Scan for the cell matching the given text and deliver its [X, Y] coordinate at center. 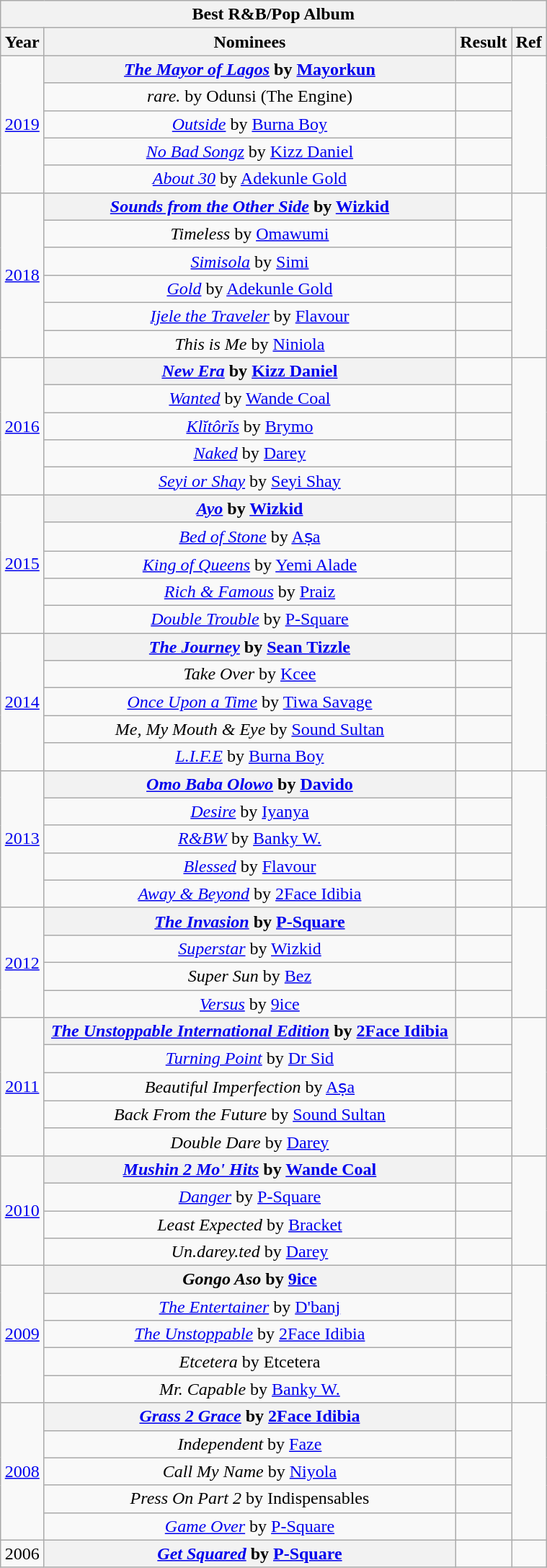
Gongo Aso by 9ice [249, 1279]
Back From the Future by Sound Sultan [249, 1114]
Beautiful Imperfection by Aṣa [249, 1087]
2012 [22, 962]
Ayo by Wizkid [249, 508]
The Mayor of Lagos by Mayorkun [249, 69]
Ijele the Traveler by Flavour [249, 316]
Once Upon a Time by Tiwa Savage [249, 702]
About 30 by Adekunle Gold [249, 179]
The Invasion by P-Square [249, 921]
Ref [529, 42]
2013 [22, 839]
Independent by Faze [249, 1444]
2018 [22, 275]
Super Sun by Bez [249, 976]
Press On Part 2 by Indispensables [249, 1499]
Away & Beyond by 2Face Idibia [249, 894]
Take Over by Kcee [249, 674]
Versus by 9ice [249, 1003]
New Era by Kizz Daniel [249, 371]
Superstar by Wizkid [249, 948]
Call My Name by Niyola [249, 1471]
L.I.F.E by Burna Boy [249, 757]
Un.darey.ted by Darey [249, 1252]
rare. by Odunsi (The Engine) [249, 97]
The Entertainer by D'banj [249, 1307]
2016 [22, 426]
Naked by Darey [249, 454]
Timeless by Omawumi [249, 234]
Omo Baba Olowo by Davido [249, 784]
Best R&B/Pop Album [274, 14]
Danger by P-Square [249, 1197]
Bed of Stone by Aṣa [249, 537]
2015 [22, 564]
No Bad Songz by Kizz Daniel [249, 151]
Outside by Burna Boy [249, 124]
Wanted by Wande Coal [249, 399]
Turning Point by Dr Sid [249, 1059]
Simisola by Simi [249, 261]
Nominees [249, 42]
R&BW by Banky W. [249, 839]
Least Expected by Bracket [249, 1224]
Sounds from the Other Side by Wizkid [249, 206]
Double Dare by Darey [249, 1142]
2006 [22, 1554]
Result [484, 42]
Etcetera by Etcetera [249, 1362]
Klĭtôrĭs by Brymo [249, 426]
2011 [22, 1087]
Year [22, 42]
Gold by Adekunle Gold [249, 289]
2010 [22, 1210]
Double Trouble by P-Square [249, 620]
The Unstoppable by 2Face Idibia [249, 1334]
Seyi or Shay by Seyi Shay [249, 481]
2009 [22, 1334]
Mushin 2 Mo' Hits by Wande Coal [249, 1169]
Blessed by Flavour [249, 866]
Rich & Famous by Praiz [249, 592]
Mr. Capable by Banky W. [249, 1389]
This is Me by Niniola [249, 344]
King of Queens by Yemi Alade [249, 565]
Game Over by P-Square [249, 1526]
Me, My Mouth & Eye by Sound Sultan [249, 729]
Get Squared by P-Square [249, 1554]
Grass 2 Grace by 2Face Idibia [249, 1417]
Desire by Iyanya [249, 811]
2008 [22, 1471]
The Unstoppable International Edition by 2Face Idibia [249, 1031]
The Journey by Sean Tizzle [249, 647]
2014 [22, 702]
2019 [22, 124]
